Identify which cell holds the provided text, then report its [x, y] central coordinate. 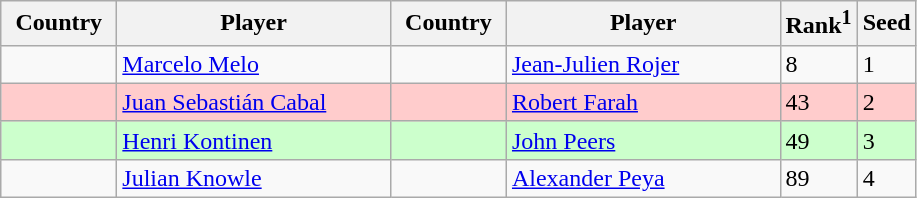
Robert Farah [643, 102]
Julian Knowle [254, 178]
Henri Kontinen [254, 140]
1 [886, 64]
89 [818, 178]
Jean-Julien Rojer [643, 64]
Juan Sebastián Cabal [254, 102]
Marcelo Melo [254, 64]
49 [818, 140]
8 [818, 64]
4 [886, 178]
43 [818, 102]
3 [886, 140]
2 [886, 102]
John Peers [643, 140]
Rank1 [818, 24]
Alexander Peya [643, 178]
Seed [886, 24]
